Find where the given text appears and provide that cell's center as (x, y) coordinate. 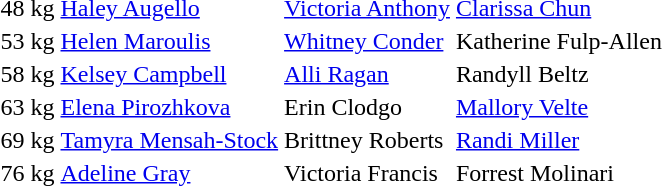
Brittney Roberts (368, 140)
Alli Ragan (368, 74)
Kelsey Campbell (170, 74)
Whitney Conder (368, 41)
Elena Pirozhkova (170, 107)
Tamyra Mensah-Stock (170, 140)
Erin Clodgo (368, 107)
Helen Maroulis (170, 41)
